Pinpoint the cell where the given text exists, returning its (X, Y) midpoint coordinate. 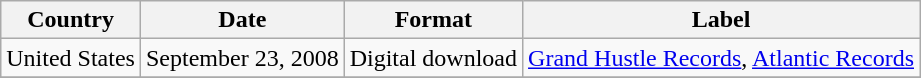
Date (242, 20)
Digital download (433, 58)
United States (71, 58)
Grand Hustle Records, Atlantic Records (722, 58)
Country (71, 20)
September 23, 2008 (242, 58)
Format (433, 20)
Label (722, 20)
